Determine the (x, y) coordinate at the center of the cell enclosing the given text.  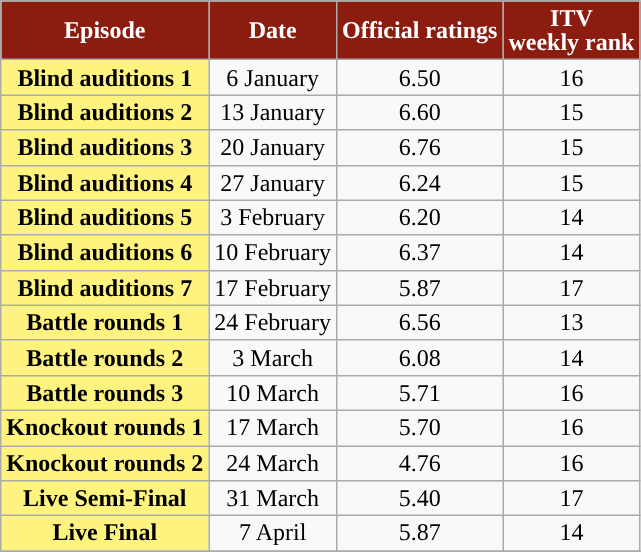
4.76 (419, 464)
13 (572, 322)
3 March (273, 358)
Battle rounds 2 (105, 358)
Blind auditions 3 (105, 148)
27 January (273, 182)
6.24 (419, 182)
Blind auditions 5 (105, 218)
17 March (273, 428)
Live Final (105, 534)
6.76 (419, 148)
6.50 (419, 78)
6.20 (419, 218)
Blind auditions 7 (105, 288)
7 April (273, 534)
6.37 (419, 252)
Blind auditions 6 (105, 252)
Live Semi-Final (105, 498)
Episode (105, 30)
5.70 (419, 428)
ITVweekly rank (572, 30)
6 January (273, 78)
Battle rounds 3 (105, 392)
Knockout rounds 2 (105, 464)
24 March (273, 464)
17 February (273, 288)
5.40 (419, 498)
Blind auditions 4 (105, 182)
13 January (273, 112)
10 February (273, 252)
Knockout rounds 1 (105, 428)
Battle rounds 1 (105, 322)
Blind auditions 1 (105, 78)
6.60 (419, 112)
5.71 (419, 392)
10 March (273, 392)
Official ratings (419, 30)
Blind auditions 2 (105, 112)
20 January (273, 148)
24 February (273, 322)
Date (273, 30)
31 March (273, 498)
3 February (273, 218)
6.08 (419, 358)
6.56 (419, 322)
